Determine the (X, Y) coordinate at the center of the cell enclosing the given text.  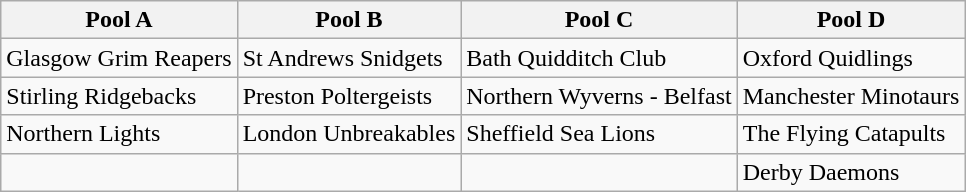
St Andrews Snidgets (349, 58)
Derby Daemons (851, 172)
Northern Lights (119, 134)
Bath Quidditch Club (599, 58)
Pool A (119, 20)
The Flying Catapults (851, 134)
Northern Wyverns - Belfast (599, 96)
Preston Poltergeists (349, 96)
Oxford Quidlings (851, 58)
Sheffield Sea Lions (599, 134)
Pool C (599, 20)
Manchester Minotaurs (851, 96)
Pool D (851, 20)
Glasgow Grim Reapers (119, 58)
London Unbreakables (349, 134)
Pool B (349, 20)
Stirling Ridgebacks (119, 96)
